Detect which cell encompasses the target text, then output its [X, Y] center coordinate. 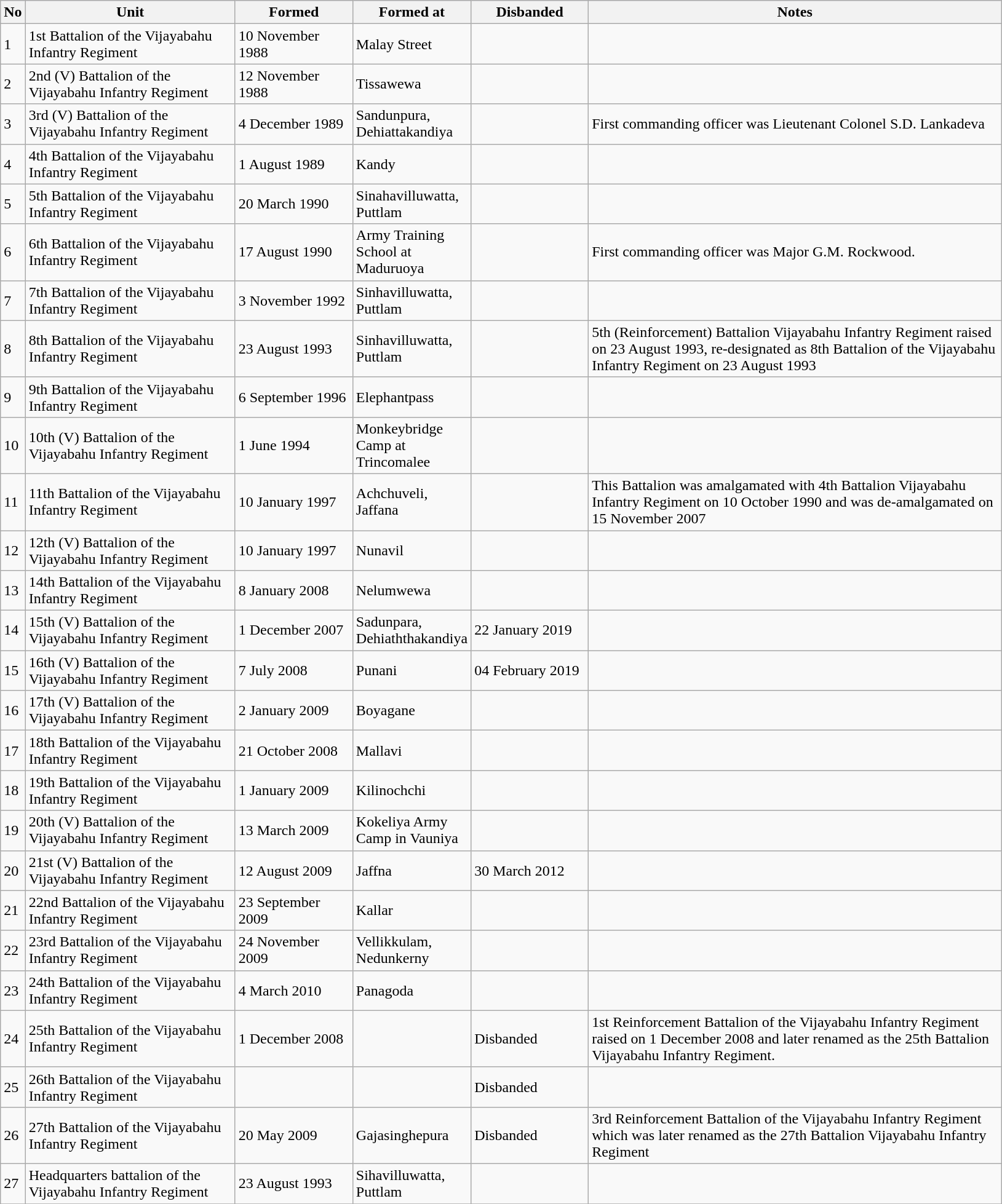
6 [13, 252]
Unit [130, 12]
Monkeybridge Camp at Trincomalee [412, 445]
27 [13, 1183]
3rd (V) Battalion of the Vijayabahu Infantry Regiment [130, 124]
No [13, 12]
20th (V) Battalion of the Vijayabahu Infantry Regiment [130, 830]
21 [13, 910]
1 June 1994 [294, 445]
10 November 1988 [294, 44]
11th Battalion of the Vijayabahu Infantry Regiment [130, 502]
1st Battalion of the Vijayabahu Infantry Regiment [130, 44]
17th (V) Battalion of the Vijayabahu Infantry Regiment [130, 711]
12 November 1988 [294, 84]
16th (V) Battalion of the Vijayabahu Infantry Regiment [130, 670]
15th (V) Battalion of the Vijayabahu Infantry Regiment [130, 631]
16 [13, 711]
5th Battalion of the Vijayabahu Infantry Regiment [130, 204]
1 August 1989 [294, 164]
18th Battalion of the Vijayabahu Infantry Regiment [130, 750]
Army Training School at Maduruoya [412, 252]
24 [13, 1039]
6 September 1996 [294, 397]
22 January 2019 [530, 631]
27th Battalion of the Vijayabahu Infantry Regiment [130, 1135]
21 October 2008 [294, 750]
17 August 1990 [294, 252]
8 January 2008 [294, 590]
8 [13, 349]
17 [13, 750]
Formed at [412, 12]
4th Battalion of the Vijayabahu Infantry Regiment [130, 164]
First commanding officer was Major G.M. Rockwood. [795, 252]
26 [13, 1135]
1 December 2008 [294, 1039]
1 January 2009 [294, 791]
Formed [294, 12]
6th Battalion of the Vijayabahu Infantry Regiment [130, 252]
Notes [795, 12]
26th Battalion of the Vijayabahu Infantry Regiment [130, 1087]
Sadunpara, Dehiaththakandiya [412, 631]
Tissawewa [412, 84]
Sandunpura, Dehiattakandiya [412, 124]
14th Battalion of the Vijayabahu Infantry Regiment [130, 590]
Malay Street [412, 44]
Headquarters battalion of the Vijayabahu Infantry Regiment [130, 1183]
19th Battalion of the Vijayabahu Infantry Regiment [130, 791]
04 February 2019 [530, 670]
This Battalion was amalgamated with 4th Battalion Vijayabahu Infantry Regiment on 10 October 1990 and was de-amalgamated on 15 November 2007 [795, 502]
First commanding officer was Lieutenant Colonel S.D. Lankadeva [795, 124]
4 March 2010 [294, 990]
Sihavilluwatta, Puttlam [412, 1183]
20 May 2009 [294, 1135]
Kandy [412, 164]
1 [13, 44]
13 [13, 590]
Achchuveli, Jaffana [412, 502]
24th Battalion of the Vijayabahu Infantry Regiment [130, 990]
20 March 1990 [294, 204]
2nd (V) Battalion of the Vijayabahu Infantry Regiment [130, 84]
4 [13, 164]
20 [13, 871]
Gajasinghepura [412, 1135]
11 [13, 502]
30 March 2012 [530, 871]
7 July 2008 [294, 670]
15 [13, 670]
Nunavil [412, 550]
2 January 2009 [294, 711]
10th (V) Battalion of the Vijayabahu Infantry Regiment [130, 445]
Kilinochchi [412, 791]
5 [13, 204]
Boyagane [412, 711]
Kallar [412, 910]
7 [13, 300]
Mallavi [412, 750]
3 November 1992 [294, 300]
Punani [412, 670]
14 [13, 631]
Kokeliya Army Camp in Vauniya [412, 830]
22 [13, 951]
13 March 2009 [294, 830]
1 December 2007 [294, 631]
23 [13, 990]
3 [13, 124]
25 [13, 1087]
Panagoda [412, 990]
9th Battalion of the Vijayabahu Infantry Regiment [130, 397]
22nd Battalion of the Vijayabahu Infantry Regiment [130, 910]
Jaffna [412, 871]
Sinahavilluwatta, Puttlam [412, 204]
18 [13, 791]
4 December 1989 [294, 124]
10 [13, 445]
Nelumwewa [412, 590]
24 November 2009 [294, 951]
25th Battalion of the Vijayabahu Infantry Regiment [130, 1039]
8th Battalion of the Vijayabahu Infantry Regiment [130, 349]
23rd Battalion of the Vijayabahu Infantry Regiment [130, 951]
3rd Reinforcement Battalion of the Vijayabahu Infantry Regiment which was later renamed as the 27th Battalion Vijayabahu Infantry Regiment [795, 1135]
Vellikkulam, Nedunkerny [412, 951]
21st (V) Battalion of the Vijayabahu Infantry Regiment [130, 871]
Elephantpass [412, 397]
19 [13, 830]
7th Battalion of the Vijayabahu Infantry Regiment [130, 300]
12th (V) Battalion of the Vijayabahu Infantry Regiment [130, 550]
9 [13, 397]
12 August 2009 [294, 871]
2 [13, 84]
12 [13, 550]
23 September 2009 [294, 910]
